Find where the given text appears and provide that cell's center as (X, Y) coordinate. 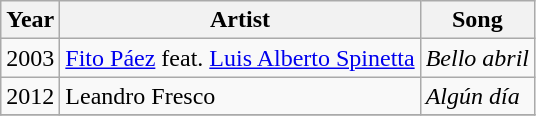
Leandro Fresco (240, 96)
2003 (30, 58)
Artist (240, 20)
Fito Páez feat. Luis Alberto Spinetta (240, 58)
2012 (30, 96)
Bello abril (477, 58)
Year (30, 20)
Song (477, 20)
Algún día (477, 96)
